Capture the cell that displays the provided text and extract its (x, y) central coordinate. 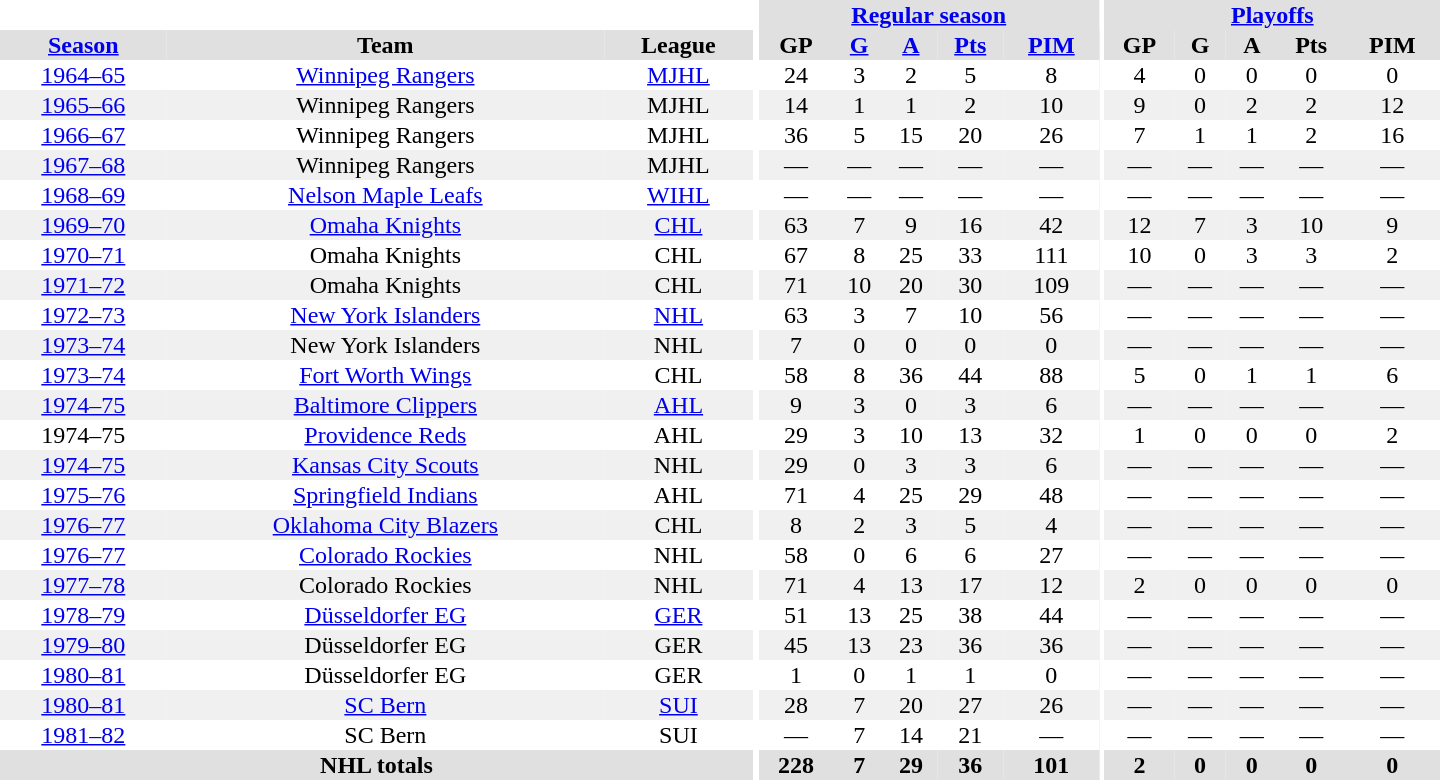
1964–65 (84, 75)
1971–72 (84, 285)
24 (796, 75)
Playoffs (1272, 15)
NHL totals (376, 765)
33 (970, 255)
42 (1052, 225)
28 (796, 705)
1968–69 (84, 195)
30 (970, 285)
Kansas City Scouts (386, 465)
1972–73 (84, 315)
111 (1052, 255)
1981–82 (84, 735)
45 (796, 645)
15 (911, 135)
Springfield Indians (386, 495)
21 (970, 735)
56 (1052, 315)
1969–70 (84, 225)
Season (84, 45)
1966–67 (84, 135)
Baltimore Clippers (386, 405)
Oklahoma City Blazers (386, 525)
Team (386, 45)
32 (1052, 435)
1978–79 (84, 615)
17 (970, 585)
23 (911, 645)
1965–66 (84, 105)
38 (970, 615)
1967–68 (84, 165)
1975–76 (84, 495)
Providence Reds (386, 435)
48 (1052, 495)
228 (796, 765)
1977–78 (84, 585)
League (678, 45)
101 (1052, 765)
109 (1052, 285)
Regular season (929, 15)
WIHL (678, 195)
Nelson Maple Leafs (386, 195)
51 (796, 615)
Fort Worth Wings (386, 375)
67 (796, 255)
1979–80 (84, 645)
1970–71 (84, 255)
88 (1052, 375)
